Capture the cell that displays the provided text and extract its [x, y] central coordinate. 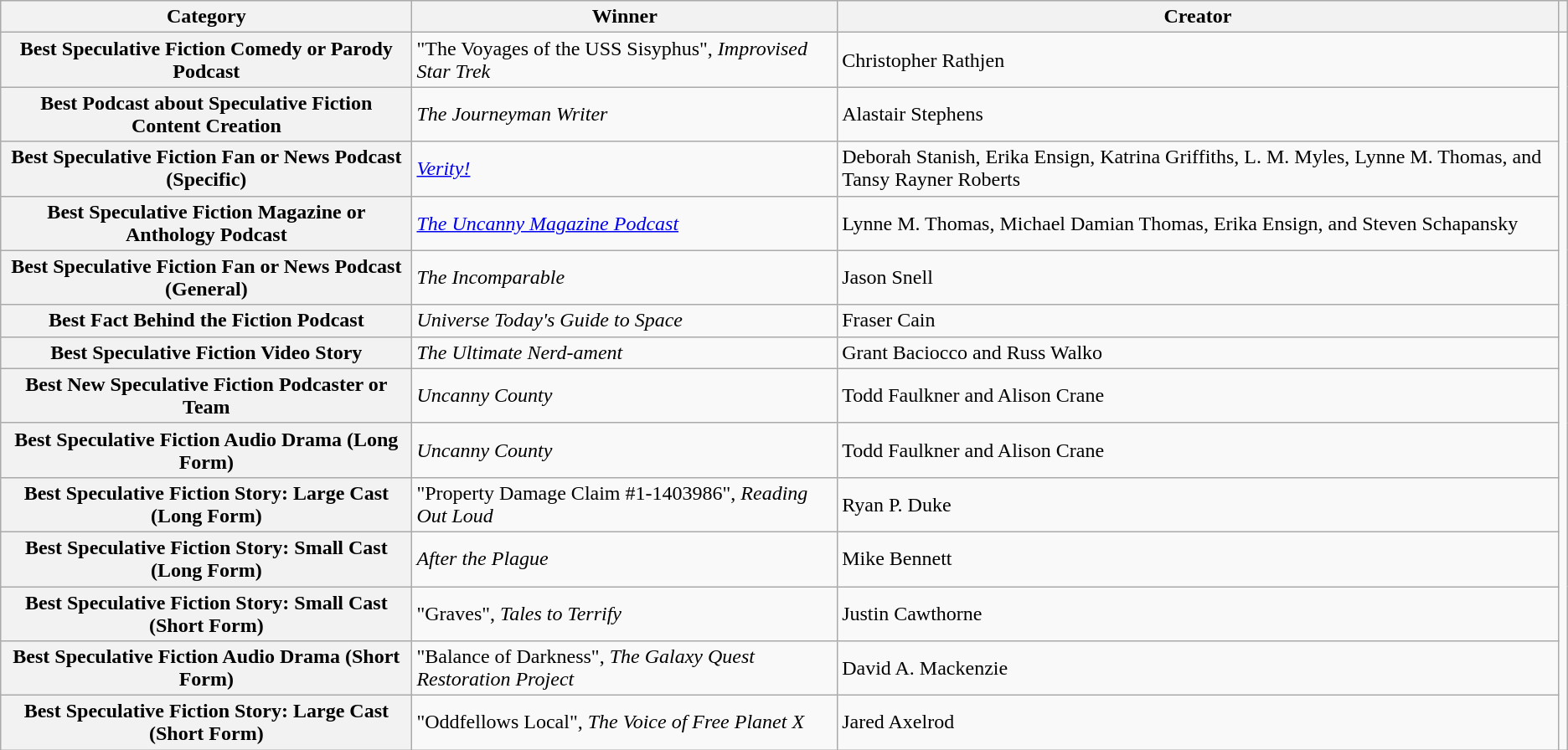
Best Speculative Fiction Fan or News Podcast (Specific) [206, 169]
Best Speculative Fiction Fan or News Podcast (General) [206, 278]
After the Plague [625, 559]
Best Fact Behind the Fiction Podcast [206, 321]
"Oddfellows Local", The Voice of Free Planet X [625, 723]
Justin Cawthorne [1198, 613]
Best Speculative Fiction Audio Drama (Short Form) [206, 668]
Grant Baciocco and Russ Walko [1198, 352]
Creator [1198, 17]
"Balance of Darkness", The Galaxy Quest Restoration Project [625, 668]
Best Speculative Fiction Story: Small Cast (Long Form) [206, 559]
Best Speculative Fiction Story: Large Cast (Long Form) [206, 504]
Winner [625, 17]
Lynne M. Thomas, Michael Damian Thomas, Erika Ensign, and Steven Schapansky [1198, 223]
David A. Mackenzie [1198, 668]
Jason Snell [1198, 278]
Jared Axelrod [1198, 723]
Verity! [625, 169]
Best Speculative Fiction Comedy or Parody Podcast [206, 60]
Best Speculative Fiction Video Story [206, 352]
Best New Speculative Fiction Podcaster or Team [206, 395]
The Journeyman Writer [625, 114]
Best Speculative Fiction Story: Small Cast (Short Form) [206, 613]
Fraser Cain [1198, 321]
Best Speculative Fiction Story: Large Cast (Short Form) [206, 723]
Deborah Stanish, Erika Ensign, Katrina Griffiths, L. M. Myles, Lynne M. Thomas, and Tansy Rayner Roberts [1198, 169]
"The Voyages of the USS Sisyphus", Improvised Star Trek [625, 60]
"Property Damage Claim #1-1403986", Reading Out Loud [625, 504]
Universe Today's Guide to Space [625, 321]
Category [206, 17]
The Incomparable [625, 278]
Best Podcast about Speculative Fiction Content Creation [206, 114]
"Graves", Tales to Terrify [625, 613]
Best Speculative Fiction Audio Drama (Long Form) [206, 450]
Best Speculative Fiction Magazine or Anthology Podcast [206, 223]
Ryan P. Duke [1198, 504]
The Ultimate Nerd-ament [625, 352]
The Uncanny Magazine Podcast [625, 223]
Christopher Rathjen [1198, 60]
Mike Bennett [1198, 559]
Alastair Stephens [1198, 114]
